Determine the [x, y] coordinate at the center of the cell enclosing the given text.  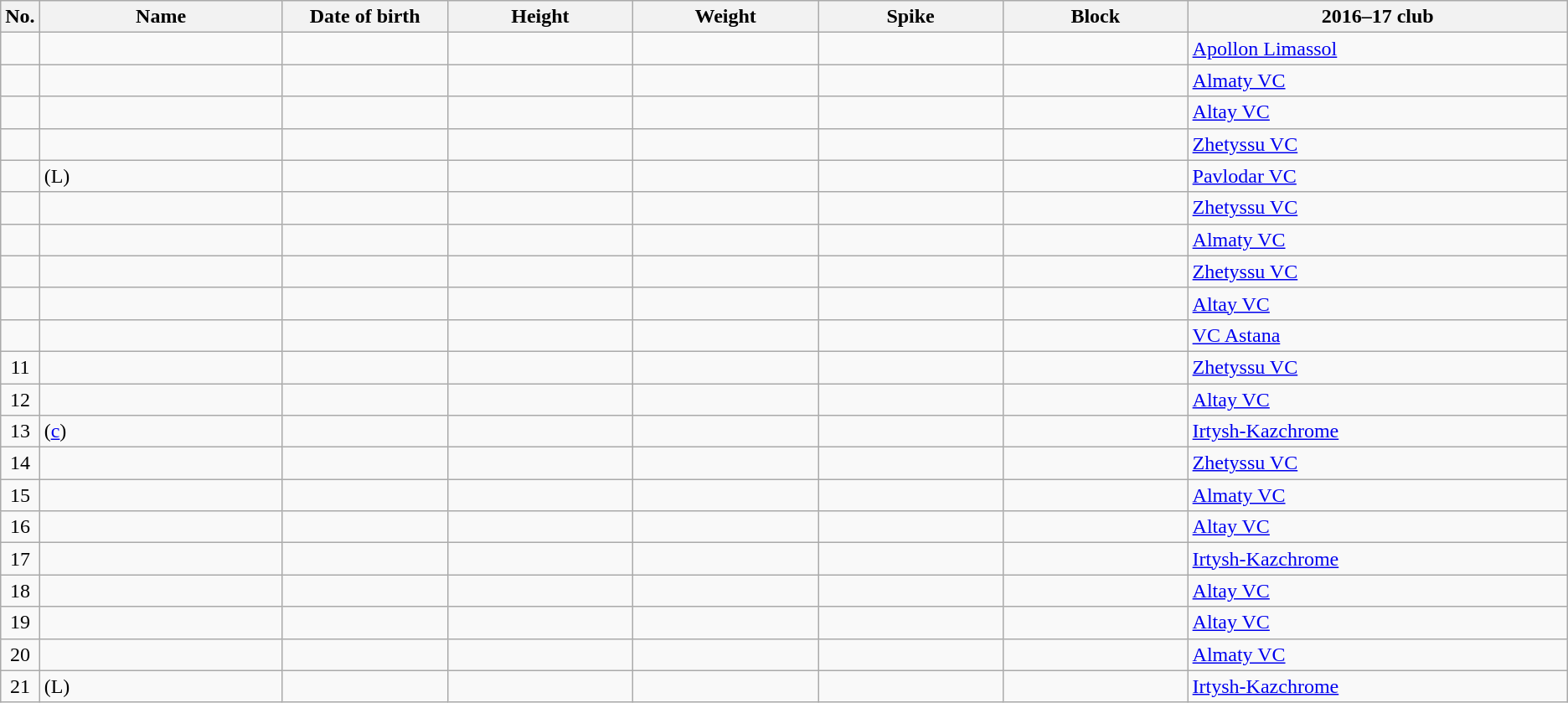
Block [1096, 17]
(c) [161, 432]
2016–17 club [1377, 17]
11 [20, 367]
16 [20, 527]
17 [20, 559]
14 [20, 463]
No. [20, 17]
Name [161, 17]
Pavlodar VC [1377, 176]
15 [20, 495]
Date of birth [365, 17]
Height [539, 17]
12 [20, 400]
18 [20, 591]
20 [20, 654]
VC Astana [1377, 335]
Weight [725, 17]
13 [20, 432]
21 [20, 686]
19 [20, 623]
Spike [911, 17]
Apollon Limassol [1377, 49]
